Identify which cell holds the provided text, then report its [x, y] central coordinate. 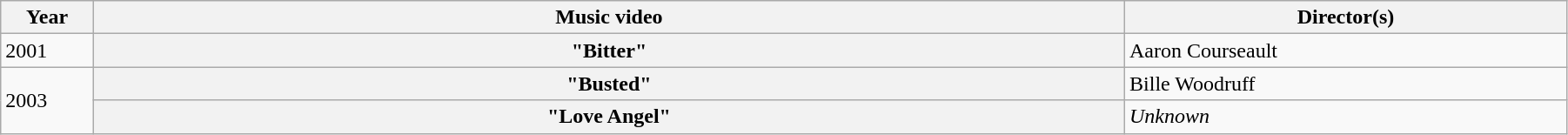
"Love Angel" [609, 117]
2001 [47, 51]
Unknown [1346, 117]
Year [47, 17]
"Busted" [609, 84]
Bille Woodruff [1346, 84]
Aaron Courseault [1346, 51]
Music video [609, 17]
2003 [47, 100]
"Bitter" [609, 51]
Director(s) [1346, 17]
